Return [X, Y] of the center of cell containing provided text 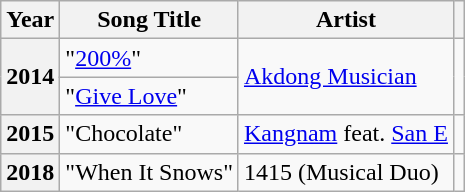
"200%" [150, 58]
"When It Snows" [150, 172]
Year [30, 20]
"Give Love" [150, 96]
"Chocolate" [150, 134]
1415 (Musical Duo) [346, 172]
Akdong Musician [346, 77]
Kangnam feat. San E [346, 134]
2018 [30, 172]
2014 [30, 77]
Song Title [150, 20]
2015 [30, 134]
Artist [346, 20]
